Capture the cell that displays the provided text and extract its (X, Y) central coordinate. 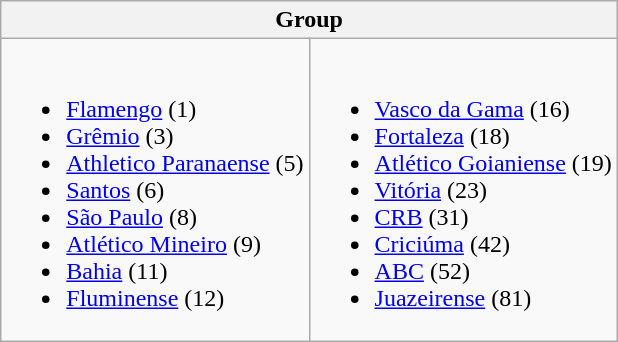
Vasco da Gama (16) Fortaleza (18) Atlético Goianiense (19) Vitória (23) CRB (31) Criciúma (42) ABC (52) Juazeirense (81) (463, 190)
Flamengo (1) Grêmio (3) Athletico Paranaense (5) Santos (6) São Paulo (8) Atlético Mineiro (9) Bahia (11) Fluminense (12) (155, 190)
Group (310, 20)
